Find where the given text appears and provide that cell's center as [X, Y] coordinate. 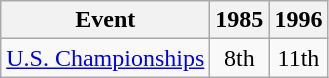
11th [298, 58]
Event [106, 20]
U.S. Championships [106, 58]
1996 [298, 20]
8th [240, 58]
1985 [240, 20]
